Identify which cell holds the provided text, then report its [X, Y] central coordinate. 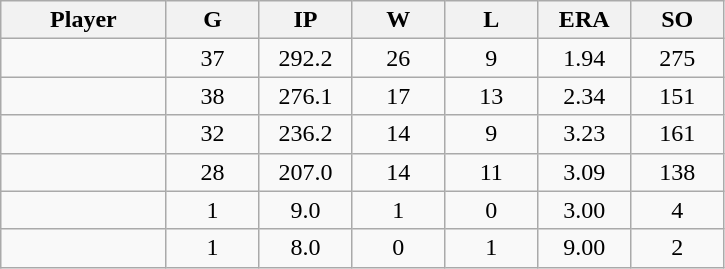
161 [678, 134]
32 [212, 134]
G [212, 20]
38 [212, 96]
207.0 [306, 172]
28 [212, 172]
Player [84, 20]
11 [492, 172]
9.0 [306, 210]
275 [678, 58]
3.09 [584, 172]
37 [212, 58]
SO [678, 20]
292.2 [306, 58]
4 [678, 210]
17 [398, 96]
138 [678, 172]
3.00 [584, 210]
IP [306, 20]
9.00 [584, 248]
1.94 [584, 58]
2 [678, 248]
W [398, 20]
236.2 [306, 134]
3.23 [584, 134]
151 [678, 96]
26 [398, 58]
276.1 [306, 96]
L [492, 20]
ERA [584, 20]
2.34 [584, 96]
8.0 [306, 248]
13 [492, 96]
